Provide the (X, Y) coordinate of the cell's center where the given text is located.  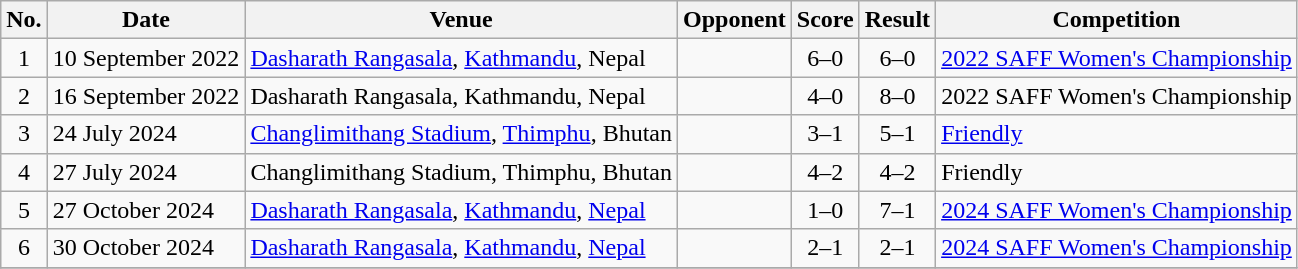
3–1 (825, 134)
1–0 (825, 210)
Opponent (734, 20)
5–1 (897, 134)
6 (24, 248)
4–0 (825, 96)
5 (24, 210)
27 July 2024 (146, 172)
3 (24, 134)
16 September 2022 (146, 96)
1 (24, 58)
Score (825, 20)
No. (24, 20)
8–0 (897, 96)
4 (24, 172)
Result (897, 20)
Date (146, 20)
30 October 2024 (146, 248)
2 (24, 96)
10 September 2022 (146, 58)
7–1 (897, 210)
Venue (462, 20)
27 October 2024 (146, 210)
24 July 2024 (146, 134)
Competition (1117, 20)
